From the cell containing the given text, extract its center point as (x, y) coordinate. 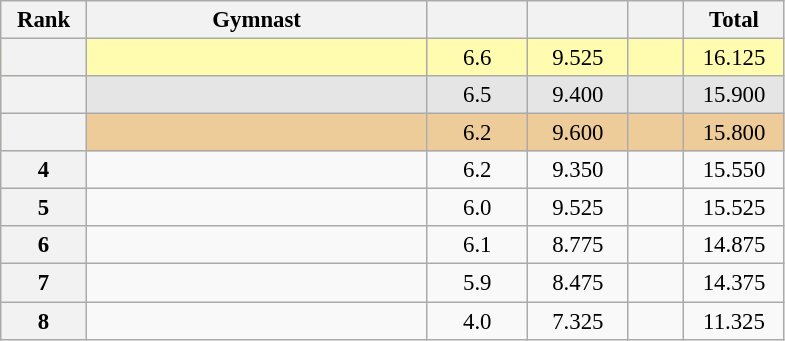
Total (734, 20)
11.325 (734, 321)
6.1 (478, 245)
6.6 (478, 58)
15.800 (734, 133)
7.325 (578, 321)
5 (44, 208)
4.0 (478, 321)
14.875 (734, 245)
8 (44, 321)
16.125 (734, 58)
15.525 (734, 208)
15.550 (734, 170)
6.0 (478, 208)
4 (44, 170)
5.9 (478, 283)
Rank (44, 20)
14.375 (734, 283)
8.475 (578, 283)
7 (44, 283)
9.400 (578, 95)
6.5 (478, 95)
9.350 (578, 170)
6 (44, 245)
9.600 (578, 133)
15.900 (734, 95)
8.775 (578, 245)
Gymnast (256, 20)
